Search for the cell housing the specified text and yield its [x, y] center coordinate. 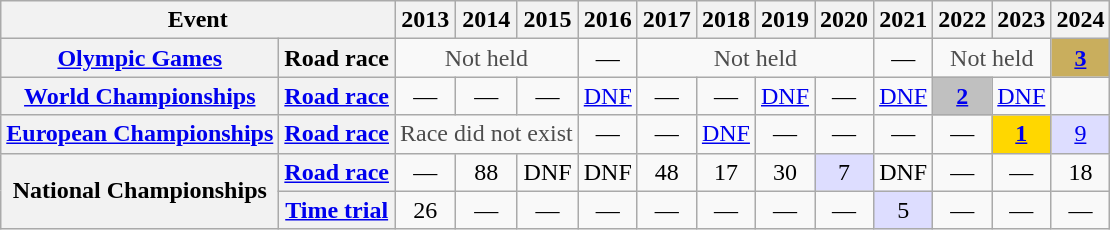
1 [1022, 134]
2014 [486, 20]
2023 [1022, 20]
9 [1080, 134]
2024 [1080, 20]
2015 [548, 20]
National Championships [140, 191]
3 [1080, 58]
World Championships [140, 96]
2019 [784, 20]
48 [666, 172]
Race did not exist [487, 134]
2021 [904, 20]
30 [784, 172]
2016 [608, 20]
2 [962, 96]
26 [426, 210]
17 [726, 172]
Olympic Games [140, 58]
2022 [962, 20]
Time trial [337, 210]
18 [1080, 172]
2018 [726, 20]
7 [844, 172]
2017 [666, 20]
88 [486, 172]
2020 [844, 20]
Event [198, 20]
European Championships [140, 134]
5 [904, 210]
2013 [426, 20]
